Find where the given text appears and provide that cell's center as [X, Y] coordinate. 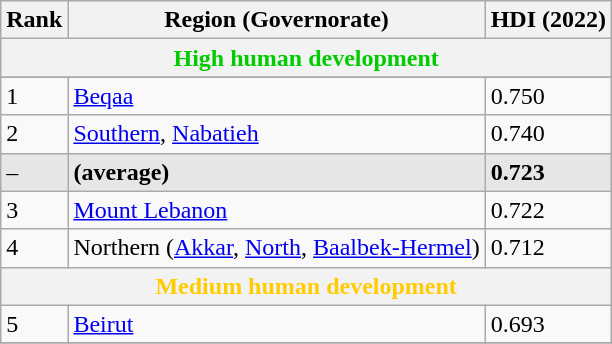
4 [34, 248]
3 [34, 210]
HDI (2022) [548, 20]
0.693 [548, 324]
(average) [276, 172]
Mount Lebanon [276, 210]
Northern (Akkar, North, Baalbek-Hermel) [276, 248]
Rank [34, 20]
Southern, Nabatieh [276, 134]
– [34, 172]
0.723 [548, 172]
1 [34, 96]
5 [34, 324]
High human development [306, 58]
2 [34, 134]
Beirut [276, 324]
0.722 [548, 210]
0.740 [548, 134]
Region (Governorate) [276, 20]
0.712 [548, 248]
Medium human development [306, 286]
0.750 [548, 96]
Beqaa [276, 96]
